Pinpoint the cell where the given text exists, returning its (X, Y) midpoint coordinate. 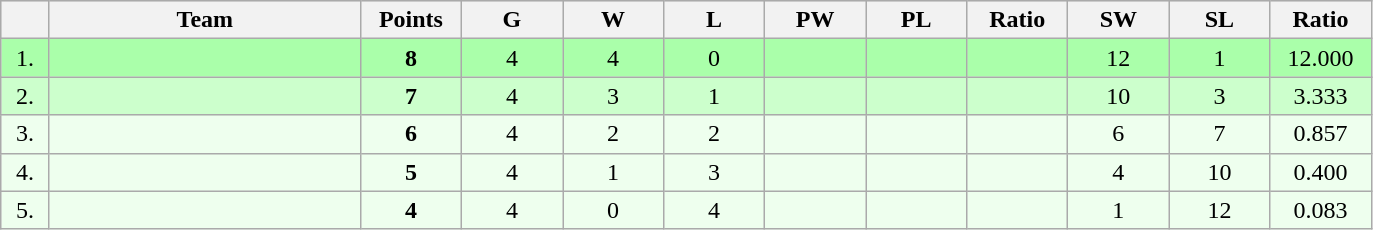
SW (1118, 20)
0.400 (1320, 172)
W (612, 20)
5 (410, 172)
2. (26, 96)
Points (410, 20)
3.333 (1320, 96)
PL (916, 20)
12.000 (1320, 58)
G (512, 20)
PW (816, 20)
SL (1220, 20)
0.857 (1320, 134)
4. (26, 172)
0.083 (1320, 210)
1. (26, 58)
5. (26, 210)
3. (26, 134)
L (714, 20)
8 (410, 58)
Team (204, 20)
